Determine the [X, Y] coordinate at the center of the cell enclosing the given text.  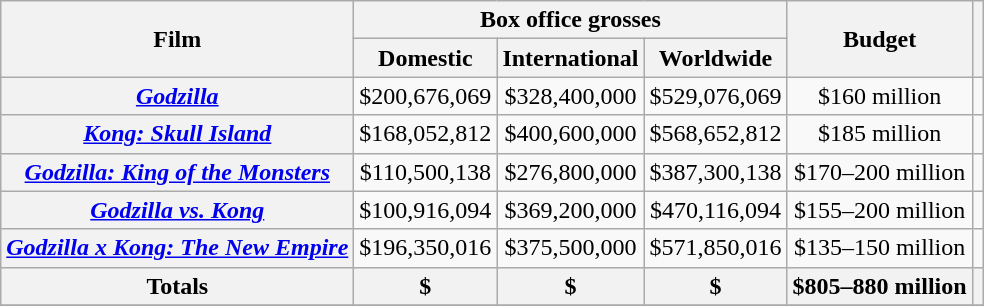
$170–200 million [880, 172]
$160 million [880, 96]
Godzilla vs. Kong [178, 210]
$568,652,812 [716, 134]
$529,076,069 [716, 96]
$185 million [880, 134]
$571,850,016 [716, 248]
$387,300,138 [716, 172]
$805–880 million [880, 286]
Godzilla: King of the Monsters [178, 172]
$196,350,016 [426, 248]
$375,500,000 [570, 248]
Godzilla x Kong: The New Empire [178, 248]
Kong: Skull Island [178, 134]
$400,600,000 [570, 134]
$100,916,094 [426, 210]
Film [178, 39]
$369,200,000 [570, 210]
Domestic [426, 58]
$155–200 million [880, 210]
Box office grosses [570, 20]
Totals [178, 286]
Godzilla [178, 96]
International [570, 58]
$110,500,138 [426, 172]
Budget [880, 39]
$168,052,812 [426, 134]
$470,116,094 [716, 210]
$276,800,000 [570, 172]
Worldwide [716, 58]
$135–150 million [880, 248]
$328,400,000 [570, 96]
$200,676,069 [426, 96]
